Pinpoint the cell where the given text exists, returning its (X, Y) midpoint coordinate. 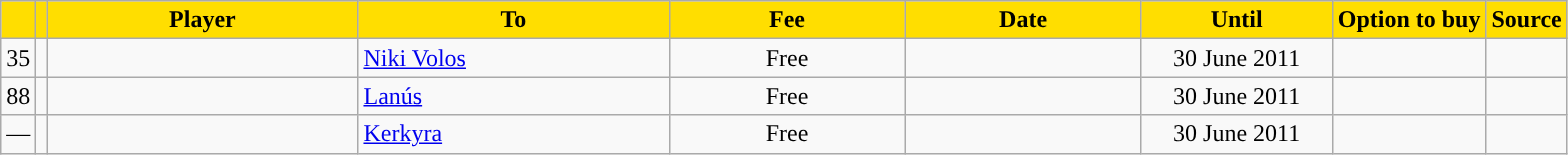
88 (18, 96)
Niki Volos (514, 58)
Option to buy (1409, 20)
35 (18, 58)
To (514, 20)
— (18, 134)
Until (1236, 20)
Date (1023, 20)
Player (202, 20)
Source (1526, 20)
Fee (787, 20)
Kerkyra (514, 134)
Lanús (514, 96)
